Find where the given text appears and provide that cell's center as (x, y) coordinate. 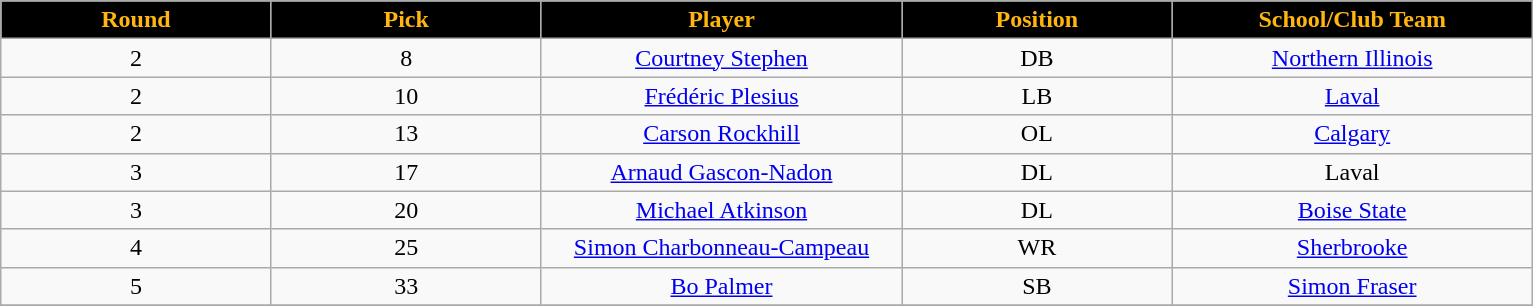
WR (1037, 248)
OL (1037, 134)
17 (406, 172)
Sherbrooke (1352, 248)
Player (721, 20)
Simon Fraser (1352, 286)
LB (1037, 96)
4 (136, 248)
Round (136, 20)
Pick (406, 20)
SB (1037, 286)
8 (406, 58)
20 (406, 210)
13 (406, 134)
33 (406, 286)
Simon Charbonneau-Campeau (721, 248)
5 (136, 286)
Northern Illinois (1352, 58)
Calgary (1352, 134)
School/Club Team (1352, 20)
Boise State (1352, 210)
Bo Palmer (721, 286)
DB (1037, 58)
Courtney Stephen (721, 58)
Michael Atkinson (721, 210)
Arnaud Gascon-Nadon (721, 172)
10 (406, 96)
Position (1037, 20)
Carson Rockhill (721, 134)
25 (406, 248)
Frédéric Plesius (721, 96)
